Scan for the cell matching the given text and deliver its [x, y] coordinate at center. 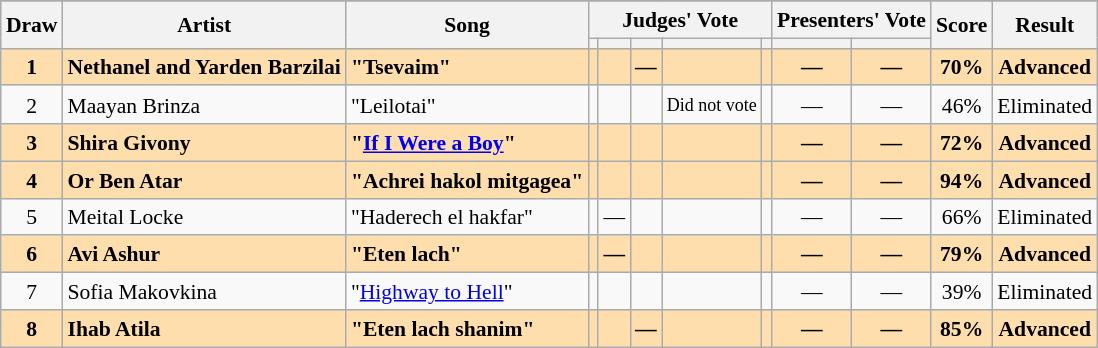
7 [32, 292]
5 [32, 216]
Nethanel and Yarden Barzilai [204, 66]
Draw [32, 24]
66% [962, 216]
3 [32, 142]
"If I Were a Boy" [467, 142]
72% [962, 142]
70% [962, 66]
Shira Givony [204, 142]
Did not vote [712, 106]
94% [962, 180]
Song [467, 24]
"Eten lach shanim" [467, 328]
6 [32, 254]
Maayan Brinza [204, 106]
85% [962, 328]
Artist [204, 24]
1 [32, 66]
Score [962, 24]
Avi Ashur [204, 254]
39% [962, 292]
"Leilotai" [467, 106]
"Tsevaim" [467, 66]
"Haderech el hakfar" [467, 216]
Sofia Makovkina [204, 292]
2 [32, 106]
Presenters' Vote [852, 20]
"Achrei hakol mitgagea" [467, 180]
Result [1044, 24]
4 [32, 180]
Ihab Atila [204, 328]
Judges' Vote [680, 20]
Or Ben Atar [204, 180]
8 [32, 328]
Meital Locke [204, 216]
46% [962, 106]
79% [962, 254]
"Eten lach" [467, 254]
"Highway to Hell" [467, 292]
